Return the [x, y] coordinate for the center point of the cell that contains the specified text.  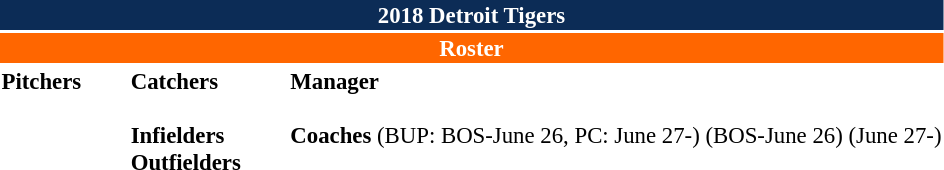
2018 Detroit Tigers [472, 15]
Roster [472, 48]
